For the text-containing cell, return its midpoint in [x, y] coordinate format. 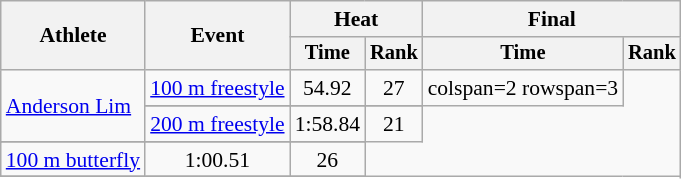
26 [328, 160]
Athlete [73, 36]
200 m freestyle [217, 124]
1:58.84 [328, 124]
27 [394, 88]
Final [552, 19]
Event [217, 36]
54.92 [328, 88]
colspan=2 rowspan=3 [524, 88]
100 m butterfly [73, 160]
21 [394, 124]
100 m freestyle [217, 88]
Heat [356, 19]
Anderson Lim [73, 106]
1:00.51 [217, 160]
